Return (X, Y) of the center of cell containing provided text 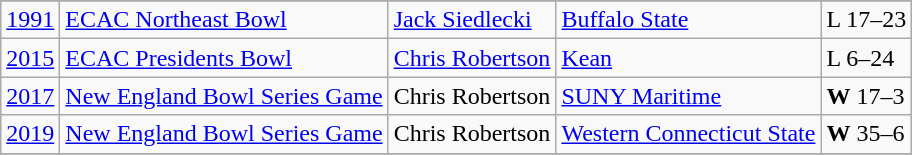
2017 (30, 96)
ECAC Northeast Bowl (224, 20)
ECAC Presidents Bowl (224, 58)
Buffalo State (688, 20)
W 17–3 (866, 96)
1991 (30, 20)
2015 (30, 58)
W 35–6 (866, 134)
L 6–24 (866, 58)
Western Connecticut State (688, 134)
2019 (30, 134)
Jack Siedlecki (472, 20)
L 17–23 (866, 20)
Kean (688, 58)
SUNY Maritime (688, 96)
